Extract the [x, y] coordinate from the center of the cell holding the provided text.  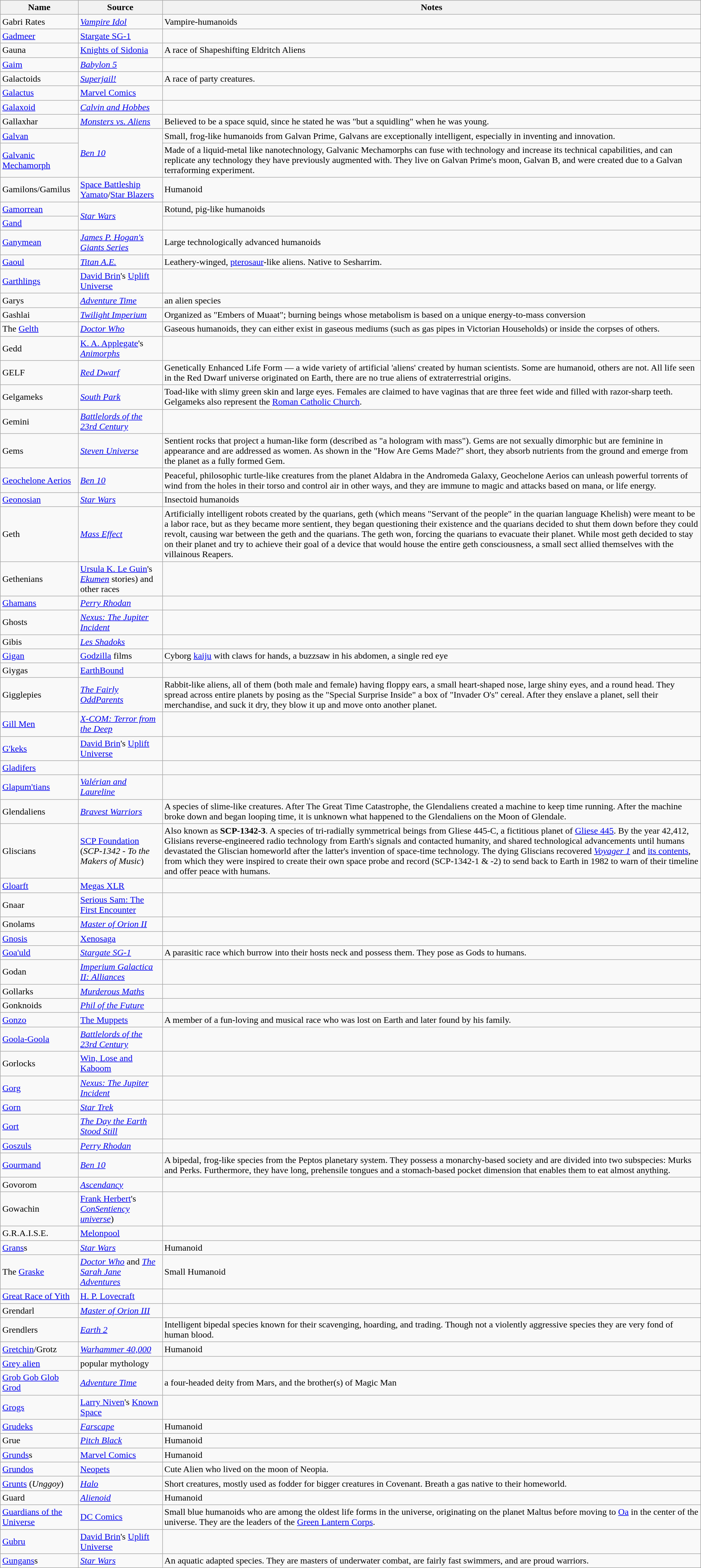
H. P. Lovecraft [121, 1296]
Gliscians [39, 851]
Xenosaga [121, 939]
Gourmand [39, 1165]
GELF [39, 372]
Glapum'tians [39, 787]
Gauna [39, 50]
Galactoids [39, 79]
Galvan [39, 136]
Bravest Warriors [121, 812]
Godzilla films [121, 656]
Gaim [39, 64]
Galactus [39, 93]
Small Humanoid [432, 1272]
G.R.A.I.S.E. [39, 1233]
Galaxoid [39, 107]
Murderous Maths [121, 991]
Gashlai [39, 315]
Goola-Goola [39, 1039]
Organized as "Embers of Muaat"; burning beings whose metabolism is based on a unique energy-to-mass conversion [432, 315]
Cyborg kaiju with claws for hands, a buzzsaw in his abdomen, a single red eye [432, 656]
Glendaliens [39, 812]
Star Trek [121, 1107]
James P. Hogan's Giants Series [121, 243]
Gamilons/Gamilus [39, 190]
Grendlers [39, 1330]
Warhammer 40,000 [121, 1349]
Garys [39, 300]
X-COM: Terror from the Deep [121, 724]
Short creatures, mostly used as fodder for bigger creatures in Covenant. Breath a gas native to their homeworld. [432, 1483]
Insectoid humanoids [432, 499]
Large technologically advanced humanoids [432, 243]
Halo [121, 1483]
Alienoid [121, 1498]
Gonzo [39, 1020]
Gretchin/Grotz [39, 1349]
Goszuls [39, 1146]
Gnosis [39, 939]
Superjail! [121, 79]
Doctor Who and The Sarah Jane Adventures [121, 1272]
Galvanic Mechamorph [39, 160]
Great Race of Yith [39, 1296]
Vampire-humanoids [432, 22]
Mass Effect [121, 534]
Gadmeer [39, 36]
The Fairly OddParents [121, 695]
Gamorrean [39, 209]
Earth 2 [121, 1330]
Small, frog-like humanoids from Galvan Prime, Galvans are exceptionally intelligent, especially in inventing and innovation. [432, 136]
Govorom [39, 1184]
an alien species [432, 300]
Knights of Sidonia [121, 50]
Geochelone Aerios [39, 480]
Master of Orion II [121, 924]
Gedd [39, 348]
Grendarl [39, 1311]
A member of a fun-loving and musical race who was lost on Earth and later found by his family. [432, 1020]
Cute Alien who lived on the moon of Neopia. [432, 1469]
Gnolams [39, 924]
Gowachin [39, 1209]
Guard [39, 1498]
Goa'uld [39, 953]
Gallaxhar [39, 121]
Gigan [39, 656]
Grudeks [39, 1426]
Grue [39, 1441]
Leathery-winged, pterosaur-like aliens. Native to Sesharrim. [432, 262]
Gill Men [39, 724]
Calvin and Hobbes [121, 107]
Garthlings [39, 281]
Gigglepies [39, 695]
Source [121, 7]
Titan A.E. [121, 262]
Les Shadoks [121, 642]
Vampire Idol [121, 22]
Gabri Rates [39, 22]
Ghosts [39, 623]
A race of party creatures. [432, 79]
Red Dwarf [121, 372]
Melonpool [121, 1233]
The Muppets [121, 1020]
Win, Lose and Kaboom [121, 1063]
Doctor Who [121, 329]
Valérian and Laureline [121, 787]
Rotund, pig-like humanoids [432, 209]
Geth [39, 534]
Gloarft [39, 885]
Master of Orion III [121, 1311]
Ascendancy [121, 1184]
Grogs [39, 1407]
A parasitic race which burrow into their hosts neck and possess them. They pose as Gods to humans. [432, 953]
Grundos [39, 1469]
Phil of the Future [121, 1006]
Gollarks [39, 991]
Babylon 5 [121, 64]
Frank Herbert's ConSentiency universe) [121, 1209]
popular mythology [121, 1363]
Twilight Imperium [121, 315]
Gonknoids [39, 1006]
Ganymean [39, 243]
Gaseous humanoids, they can either exist in gaseous mediums (such as gas pipes in Victorian Households) or inside the corpses of others. [432, 329]
G'keks [39, 749]
Gemini [39, 421]
Ghamans [39, 603]
Name [39, 7]
Neopets [121, 1469]
Gorlocks [39, 1063]
SCP Foundation (SCP-1342 - To the Makers of Music) [121, 851]
Space Battleship Yamato/Star Blazers [121, 190]
Guardians of the Universe [39, 1517]
Gaoul [39, 262]
Notes [432, 7]
Geonosian [39, 499]
Gort [39, 1126]
Gunganss [39, 1561]
Steven Universe [121, 451]
Ursula K. Le Guin's Ekumen stories) and other races [121, 578]
Gladifers [39, 768]
Gorg [39, 1088]
EarthBound [121, 670]
Gibis [39, 642]
Gorn [39, 1107]
The Day the Earth Stood Still [121, 1126]
Godan [39, 972]
K. A. Applegate's Animorphs [121, 348]
Grey alien [39, 1363]
Monsters vs. Aliens [121, 121]
Granss [39, 1247]
Imperium Galactica II: Alliances [121, 972]
Gethenians [39, 578]
Gelgameks [39, 397]
a four-headed deity from Mars, and the brother(s) of Magic Man [432, 1383]
Gubru [39, 1541]
Farscape [121, 1426]
Larry Niven's Known Space [121, 1407]
South Park [121, 397]
The Graske [39, 1272]
Gems [39, 451]
Giygas [39, 670]
DC Comics [121, 1517]
Gnaar [39, 904]
An aquatic adapted species. They are masters of underwater combat, are fairly fast swimmers, and are proud warriors. [432, 1561]
Believed to be a space squid, since he stated he was "but a squidling" when he was young. [432, 121]
A race of Shapeshifting Eldritch Aliens [432, 50]
Serious Sam: The First Encounter [121, 904]
Megas XLR [121, 885]
The Gelth [39, 329]
Grob Gob Glob Grod [39, 1383]
Pitch Black [121, 1441]
Grundss [39, 1455]
Gand [39, 223]
Grunts (Unggoy) [39, 1483]
